Detect which cell encompasses the target text, then output its (x, y) center coordinate. 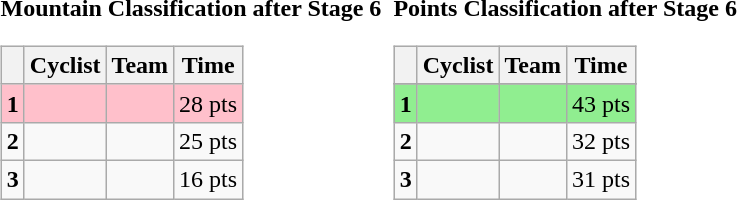
43 pts (600, 103)
32 pts (600, 141)
28 pts (208, 103)
31 pts (600, 179)
25 pts (208, 141)
16 pts (208, 179)
